Capture the cell that displays the provided text and extract its [x, y] central coordinate. 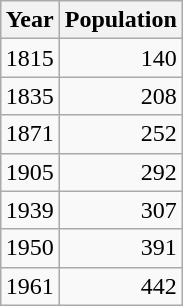
208 [120, 96]
252 [120, 134]
1905 [30, 172]
140 [120, 58]
Year [30, 20]
1950 [30, 248]
391 [120, 248]
307 [120, 210]
292 [120, 172]
1815 [30, 58]
1835 [30, 96]
442 [120, 286]
1939 [30, 210]
1871 [30, 134]
1961 [30, 286]
Population [120, 20]
